For the text-containing cell, return its midpoint in [X, Y] coordinate format. 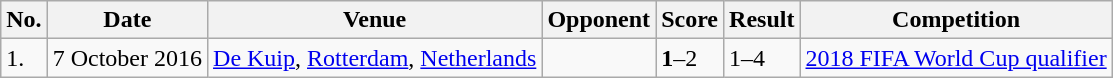
1. [24, 58]
No. [24, 20]
Opponent [599, 20]
1–2 [690, 58]
Score [690, 20]
De Kuip, Rotterdam, Netherlands [375, 58]
Date [127, 20]
1–4 [762, 58]
7 October 2016 [127, 58]
Competition [956, 20]
Venue [375, 20]
Result [762, 20]
2018 FIFA World Cup qualifier [956, 58]
